Detect which cell encompasses the target text, then output its (x, y) center coordinate. 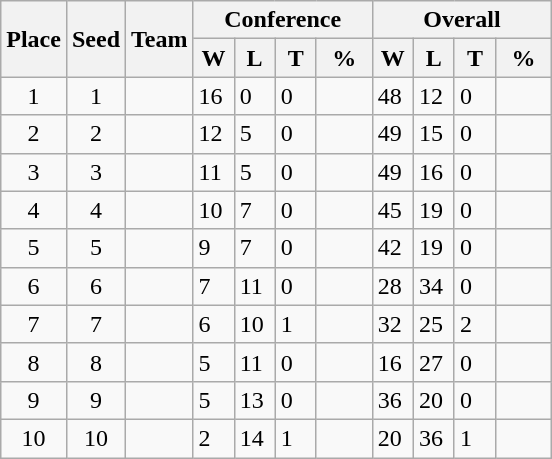
34 (434, 286)
48 (392, 96)
Team (160, 39)
32 (392, 324)
14 (254, 438)
13 (254, 400)
15 (434, 134)
28 (392, 286)
25 (434, 324)
Conference (282, 20)
Seed (96, 39)
45 (392, 210)
Overall (462, 20)
Place (34, 39)
27 (434, 362)
42 (392, 248)
